Locate the cell with the specified text and output its (X, Y) center coordinate. 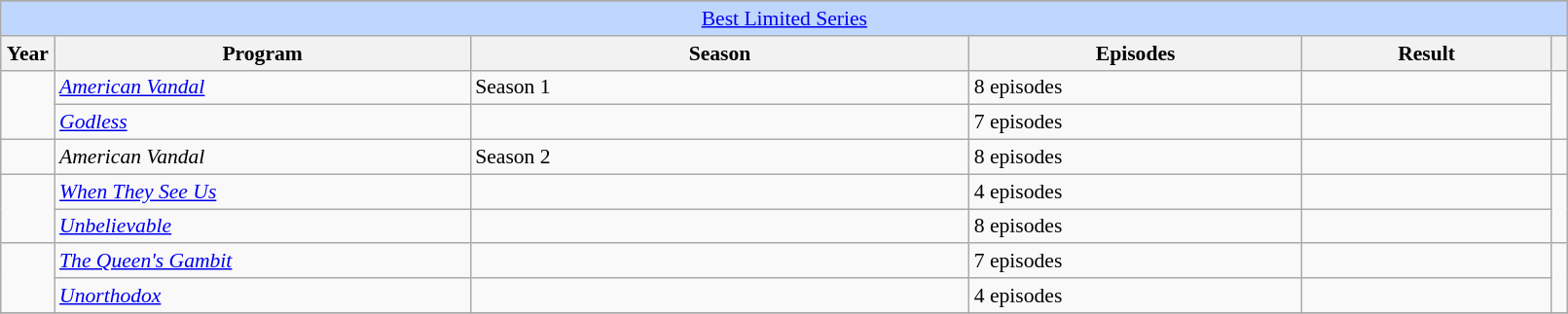
Result (1426, 53)
Episodes (1136, 53)
Godless (263, 122)
Best Limited Series (784, 18)
Season (720, 53)
Program (263, 53)
Unorthodox (263, 296)
The Queen's Gambit (263, 262)
Season 2 (720, 157)
Season 1 (720, 87)
Year (27, 53)
Unbelievable (263, 227)
When They See Us (263, 192)
